Detect which cell encompasses the target text, then output its (X, Y) center coordinate. 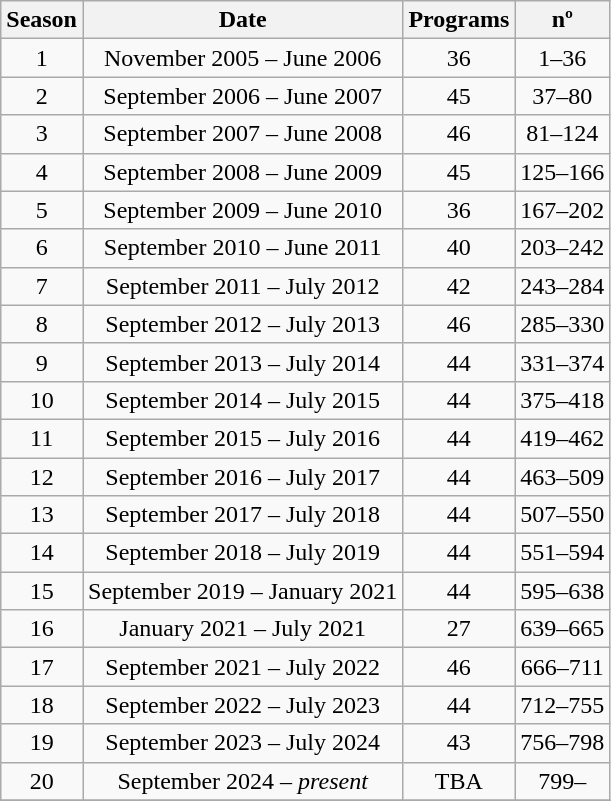
167–202 (562, 210)
125–166 (562, 172)
November 2005 – June 2006 (242, 58)
15 (42, 591)
19 (42, 743)
6 (42, 248)
January 2021 – July 2021 (242, 629)
5 (42, 210)
September 2017 – July 2018 (242, 515)
17 (42, 667)
Date (242, 20)
43 (459, 743)
Programs (459, 20)
nº (562, 20)
18 (42, 705)
20 (42, 781)
14 (42, 553)
4 (42, 172)
16 (42, 629)
285–330 (562, 324)
September 2015 – July 2016 (242, 438)
Season (42, 20)
551–594 (562, 553)
463–509 (562, 477)
September 2021 – July 2022 (242, 667)
419–462 (562, 438)
8 (42, 324)
September 2022 – July 2023 (242, 705)
81–124 (562, 134)
September 2006 – June 2007 (242, 96)
3 (42, 134)
September 2010 – June 2011 (242, 248)
595–638 (562, 591)
639–665 (562, 629)
507–550 (562, 515)
42 (459, 286)
331–374 (562, 362)
756–798 (562, 743)
September 2023 – July 2024 (242, 743)
September 2013 – July 2014 (242, 362)
September 2007 – June 2008 (242, 134)
September 2019 – January 2021 (242, 591)
September 2016 – July 2017 (242, 477)
7 (42, 286)
203–242 (562, 248)
9 (42, 362)
September 2009 – June 2010 (242, 210)
September 2024 – present (242, 781)
13 (42, 515)
712–755 (562, 705)
10 (42, 400)
12 (42, 477)
2 (42, 96)
September 2011 – July 2012 (242, 286)
1–36 (562, 58)
40 (459, 248)
September 2014 – July 2015 (242, 400)
September 2008 – June 2009 (242, 172)
TBA (459, 781)
11 (42, 438)
27 (459, 629)
September 2012 – July 2013 (242, 324)
666–711 (562, 667)
799– (562, 781)
375–418 (562, 400)
September 2018 – July 2019 (242, 553)
37–80 (562, 96)
1 (42, 58)
243–284 (562, 286)
